Extract the (X, Y) coordinate from the center of the cell holding the provided text.  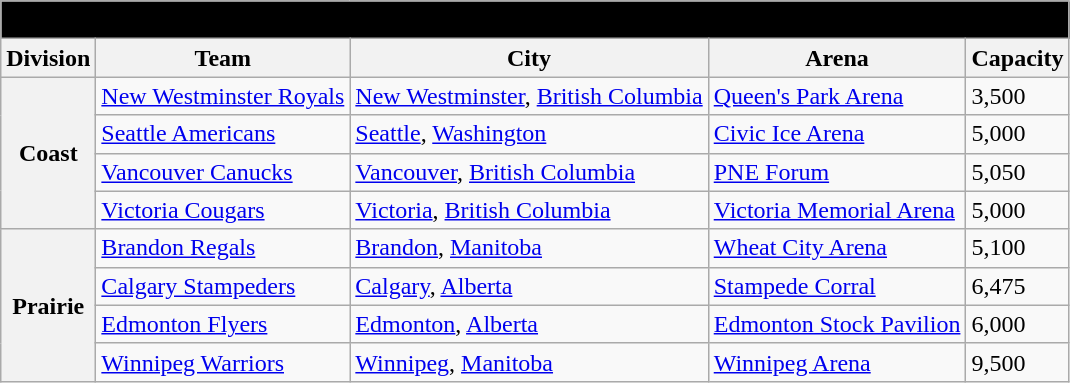
Civic Ice Arena (837, 134)
Victoria, British Columbia (529, 210)
Edmonton Flyers (223, 324)
3,500 (1018, 96)
Winnipeg Warriors (223, 362)
Winnipeg, Manitoba (529, 362)
City (529, 58)
Vancouver, British Columbia (529, 172)
New Westminster, British Columbia (529, 96)
Coast (48, 153)
New Westminster Royals (223, 96)
5,050 (1018, 172)
Calgary, Alberta (529, 286)
Prairie (48, 305)
Victoria Memorial Arena (837, 210)
5,100 (1018, 248)
Stampede Corral (837, 286)
Arena (837, 58)
PNE Forum (837, 172)
Brandon Regals (223, 248)
9,500 (1018, 362)
Wheat City Arena (837, 248)
Winnipeg Arena (837, 362)
Capacity (1018, 58)
Queen's Park Arena (837, 96)
Victoria Cougars (223, 210)
Edmonton, Alberta (529, 324)
Calgary Stampeders (223, 286)
Brandon, Manitoba (529, 248)
6,475 (1018, 286)
Division (48, 58)
Vancouver Canucks (223, 172)
1956–57 Western Hockey League (535, 20)
Seattle Americans (223, 134)
Seattle, Washington (529, 134)
6,000 (1018, 324)
Team (223, 58)
Edmonton Stock Pavilion (837, 324)
